Search for the cell housing the specified text and yield its [x, y] center coordinate. 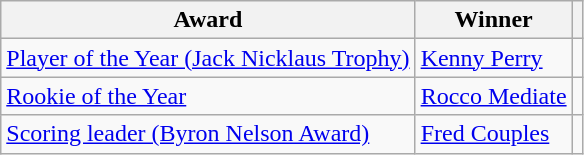
Player of the Year (Jack Nicklaus Trophy) [208, 58]
Winner [494, 20]
Kenny Perry [494, 58]
Rookie of the Year [208, 96]
Rocco Mediate [494, 96]
Award [208, 20]
Scoring leader (Byron Nelson Award) [208, 134]
Fred Couples [494, 134]
